From the cell containing the given text, extract its center point as [x, y] coordinate. 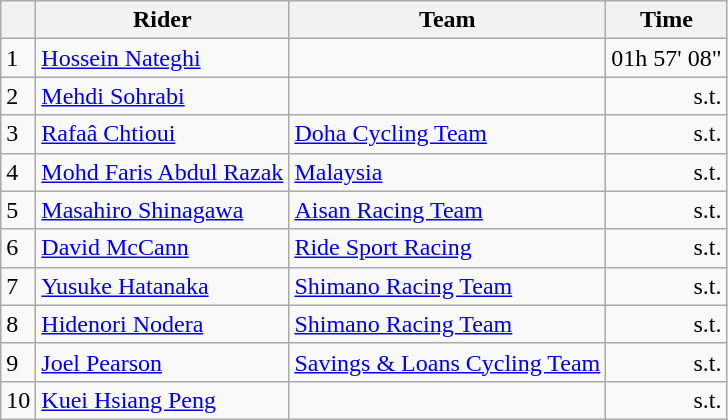
Malaysia [448, 172]
Yusuke Hatanaka [162, 286]
6 [18, 248]
Rider [162, 20]
9 [18, 362]
Masahiro Shinagawa [162, 210]
David McCann [162, 248]
Team [448, 20]
Hidenori Nodera [162, 324]
Hossein Nateghi [162, 58]
Savings & Loans Cycling Team [448, 362]
01h 57' 08" [666, 58]
2 [18, 96]
Doha Cycling Team [448, 134]
4 [18, 172]
7 [18, 286]
Time [666, 20]
Kuei Hsiang Peng [162, 400]
Joel Pearson [162, 362]
5 [18, 210]
10 [18, 400]
3 [18, 134]
8 [18, 324]
Ride Sport Racing [448, 248]
Mohd Faris Abdul Razak [162, 172]
Rafaâ Chtioui [162, 134]
1 [18, 58]
Mehdi Sohrabi [162, 96]
Aisan Racing Team [448, 210]
